Return (X, Y) of the center of cell containing provided text 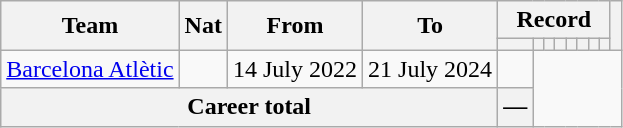
— (516, 107)
Team (90, 26)
From (294, 26)
To (430, 26)
Career total (250, 107)
Nat (203, 26)
Barcelona Atlètic (90, 69)
14 July 2022 (294, 69)
Record (554, 20)
21 July 2024 (430, 69)
